Capture the cell that displays the provided text and extract its (X, Y) central coordinate. 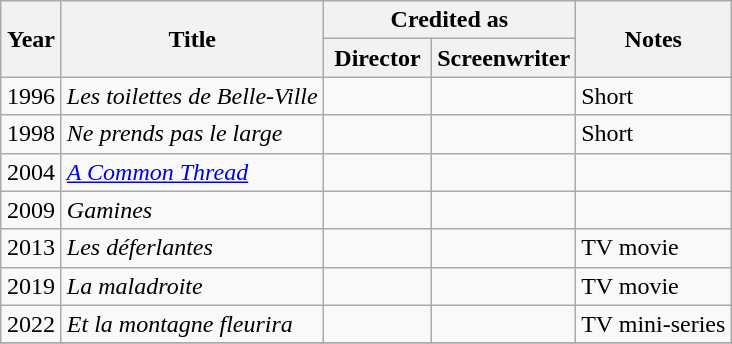
Ne prends pas le large (192, 134)
Notes (654, 39)
1998 (32, 134)
Director (378, 58)
Screenwriter (504, 58)
Gamines (192, 210)
2004 (32, 172)
Year (32, 39)
Les déferlantes (192, 248)
2022 (32, 324)
La maladroite (192, 286)
1996 (32, 96)
2009 (32, 210)
2013 (32, 248)
A Common Thread (192, 172)
Title (192, 39)
Et la montagne fleurira (192, 324)
TV mini-series (654, 324)
2019 (32, 286)
Les toilettes de Belle-Ville (192, 96)
Credited as (449, 20)
